Capture the cell that displays the provided text and extract its [X, Y] central coordinate. 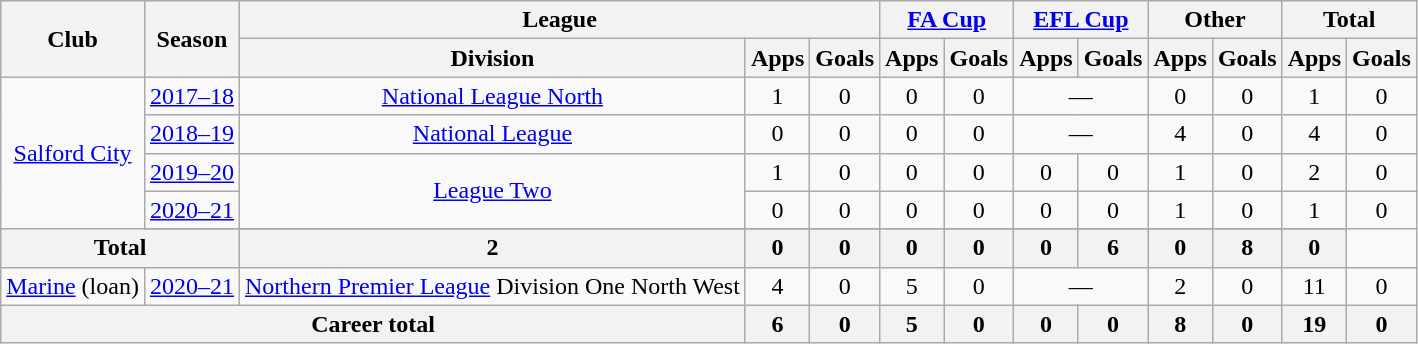
2017–18 [192, 96]
Division [492, 58]
19 [1314, 324]
National League North [492, 96]
Career total [374, 324]
Northern Premier League Division One North West [492, 286]
League [559, 20]
Other [1215, 20]
2019–20 [192, 172]
League Two [492, 191]
11 [1314, 286]
Marine (loan) [73, 286]
Season [192, 39]
FA Cup [947, 20]
EFL Cup [1081, 20]
Club [73, 39]
Salford City [73, 153]
National League [492, 134]
2018–19 [192, 134]
